Capture the cell that displays the provided text and extract its [X, Y] central coordinate. 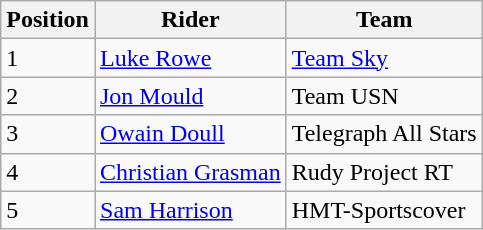
Rider [190, 20]
Owain Doull [190, 134]
1 [48, 58]
Jon Mould [190, 96]
Telegraph All Stars [384, 134]
Rudy Project RT [384, 172]
Position [48, 20]
Christian Grasman [190, 172]
HMT-Sportscover [384, 210]
Team USN [384, 96]
Team Sky [384, 58]
Luke Rowe [190, 58]
Team [384, 20]
Sam Harrison [190, 210]
5 [48, 210]
2 [48, 96]
4 [48, 172]
3 [48, 134]
